Provide the [X, Y] coordinate of the cell's center where the given text is located.  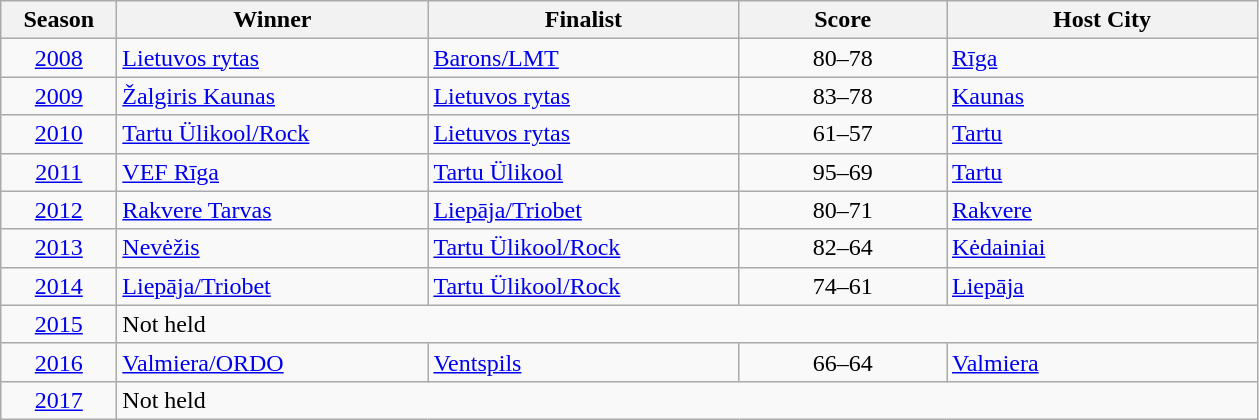
2010 [59, 134]
Finalist [584, 20]
Ventspils [584, 362]
2008 [59, 58]
Score [843, 20]
Rīga [1102, 58]
2009 [59, 96]
2014 [59, 286]
Season [59, 20]
82–64 [843, 248]
Kėdainiai [1102, 248]
Valmiera/ORDO [272, 362]
2015 [59, 324]
80–71 [843, 210]
2016 [59, 362]
2013 [59, 248]
Winner [272, 20]
2011 [59, 172]
Kaunas [1102, 96]
80–78 [843, 58]
83–78 [843, 96]
VEF Rīga [272, 172]
2012 [59, 210]
Žalgiris Kaunas [272, 96]
74–61 [843, 286]
Liepāja [1102, 286]
Rakvere [1102, 210]
Barons/LMT [584, 58]
61–57 [843, 134]
Nevėžis [272, 248]
Host City [1102, 20]
Rakvere Tarvas [272, 210]
66–64 [843, 362]
95–69 [843, 172]
Valmiera [1102, 362]
2017 [59, 400]
Tartu Ülikool [584, 172]
